Provide the (x, y) coordinate of the cell's center where the given text is located.  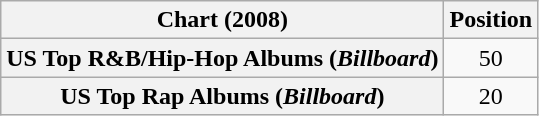
US Top R&B/Hip-Hop Albums (Billboard) (222, 58)
50 (491, 58)
20 (491, 96)
Chart (2008) (222, 20)
US Top Rap Albums (Billboard) (222, 96)
Position (491, 20)
